Detect which cell encompasses the target text, then output its [x, y] center coordinate. 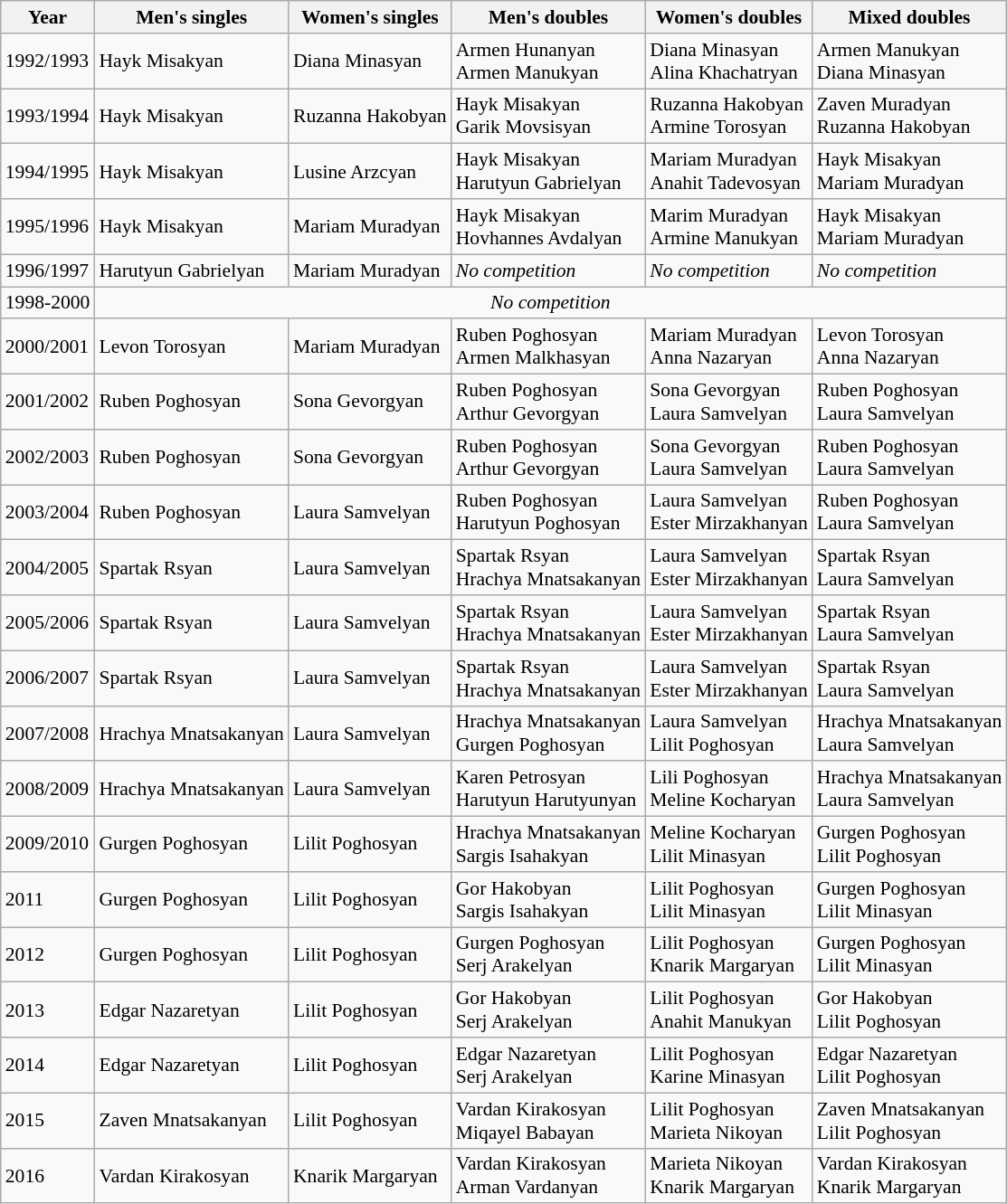
Gor Hakobyan Lilit Poghosyan [910, 1010]
2013 [48, 1010]
Harutyun Gabrielyan [192, 270]
Lilit Poghosyan Anahit Manukyan [729, 1010]
Karen Petrosyan Harutyun Harutyunyan [548, 789]
2007/2008 [48, 733]
1996/1997 [48, 270]
Zaven Mnatsakanyan [192, 1120]
Armen Hunanyan Armen Manukyan [548, 62]
Armen Manukyan Diana Minasyan [910, 62]
2002/2003 [48, 458]
Lilit Poghosyan Lilit Minasyan [729, 899]
Diana Minasyan Alina Khachatryan [729, 62]
Gurgen Poghosyan Serj Arakelyan [548, 955]
2015 [48, 1120]
Women's singles [370, 17]
Mixed doubles [910, 17]
2004/2005 [48, 568]
Levon Torosyan [192, 347]
Marieta Nikoyan Knarik Margaryan [729, 1176]
1995/1996 [48, 226]
2000/2001 [48, 347]
Lilit Poghosyan Marieta Nikoyan [729, 1120]
Men's singles [192, 17]
Vardan Kirakosyan [192, 1176]
2009/2010 [48, 845]
2016 [48, 1176]
2001/2002 [48, 402]
Hrachya Mnatsakanyan Gurgen Poghosyan [548, 733]
Lilit Poghosyan Karine Minasyan [729, 1066]
Lilit Poghosyan Knarik Margaryan [729, 955]
Zaven Mnatsakanyan Lilit Poghosyan [910, 1120]
2003/2004 [48, 512]
Women's doubles [729, 17]
Edgar Nazaretyan Serj Arakelyan [548, 1066]
Ruzanna Hakobyan Armine Torosyan [729, 116]
1992/1993 [48, 62]
Lusine Arzcyan [370, 172]
Levon Torosyan Anna Nazaryan [910, 347]
Year [48, 17]
Diana Minasyan [370, 62]
Gor Hakobyan Serj Arakelyan [548, 1010]
Meline Kocharyan Lilit Minasyan [729, 845]
Vardan Kirakosyan Miqayel Babayan [548, 1120]
Laura Samvelyan Lilit Poghosyan [729, 733]
Vardan Kirakosyan Knarik Margaryan [910, 1176]
Marim Muradyan Armine Manukyan [729, 226]
Gurgen Poghosyan Lilit Poghosyan [910, 845]
Hayk Misakyan Garik Movsisyan [548, 116]
2014 [48, 1066]
Lili Poghosyan Meline Kocharyan [729, 789]
Ruben Poghosyan Harutyun Poghosyan [548, 512]
Vardan Kirakosyan Arman Vardanyan [548, 1176]
Gor Hakobyan Sargis Isahakyan [548, 899]
1993/1994 [48, 116]
Men's doubles [548, 17]
2006/2007 [48, 678]
Ruben Poghosyan Armen Malkhasyan [548, 347]
2012 [48, 955]
Hrachya Mnatsakanyan Sargis Isahakyan [548, 845]
Knarik Margaryan [370, 1176]
Hayk Misakyan Harutyun Gabrielyan [548, 172]
2005/2006 [48, 622]
Edgar Nazaretyan Lilit Poghosyan [910, 1066]
Zaven Muradyan Ruzanna Hakobyan [910, 116]
2011 [48, 899]
1994/1995 [48, 172]
Mariam Muradyan Anahit Tadevosyan [729, 172]
2008/2009 [48, 789]
Ruzanna Hakobyan [370, 116]
Hayk Misakyan Hovhannes Avdalyan [548, 226]
1998-2000 [48, 303]
Mariam Muradyan Anna Nazaryan [729, 347]
